Search for the cell housing the specified text and yield its [x, y] center coordinate. 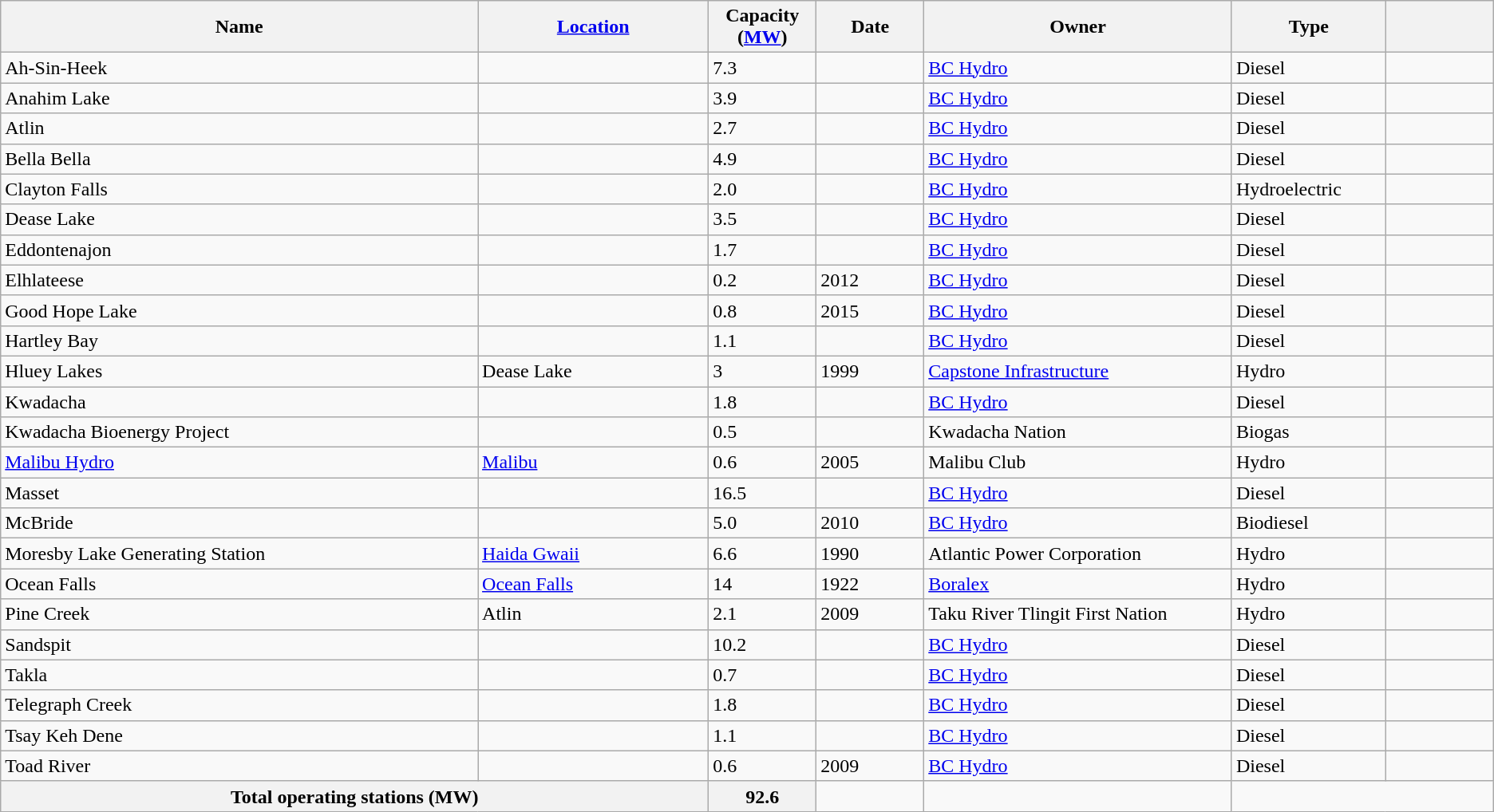
2010 [870, 523]
Ah-Sin-Heek [239, 68]
Good Hope Lake [239, 310]
Hydroelectric [1309, 189]
Total operating stations (MW) [354, 796]
Sandspit [239, 644]
Atlantic Power Corporation [1078, 554]
Moresby Lake Generating Station [239, 554]
Kwadacha Nation [1078, 432]
Haida Gwaii [594, 554]
2012 [870, 280]
1922 [870, 584]
McBride [239, 523]
4.9 [763, 159]
Telegraph Creek [239, 705]
Biodiesel [1309, 523]
Kwadacha Bioenergy Project [239, 432]
3.5 [763, 219]
Capacity (MW) [763, 27]
Boralex [1078, 584]
Bella Bella [239, 159]
Hartley Bay [239, 341]
16.5 [763, 493]
1990 [870, 554]
Capstone Infrastructure [1078, 371]
Type [1309, 27]
Malibu Hydro [239, 463]
92.6 [763, 796]
1999 [870, 371]
3.9 [763, 98]
Tsay Keh Dene [239, 735]
Clayton Falls [239, 189]
14 [763, 584]
Location [594, 27]
Name [239, 27]
Takla [239, 675]
Malibu Club [1078, 463]
Biogas [1309, 432]
2.7 [763, 128]
Masset [239, 493]
0.5 [763, 432]
1.7 [763, 250]
Pine Creek [239, 614]
2015 [870, 310]
Date [870, 27]
Owner [1078, 27]
Malibu [594, 463]
Toad River [239, 766]
0.8 [763, 310]
2005 [870, 463]
6.6 [763, 554]
0.2 [763, 280]
7.3 [763, 68]
0.7 [763, 675]
2.0 [763, 189]
Kwadacha [239, 401]
Eddontenajon [239, 250]
3 [763, 371]
2.1 [763, 614]
Hluey Lakes [239, 371]
Elhlateese [239, 280]
10.2 [763, 644]
5.0 [763, 523]
Anahim Lake [239, 98]
Taku River Tlingit First Nation [1078, 614]
